Identify which cell holds the provided text, then report its [x, y] central coordinate. 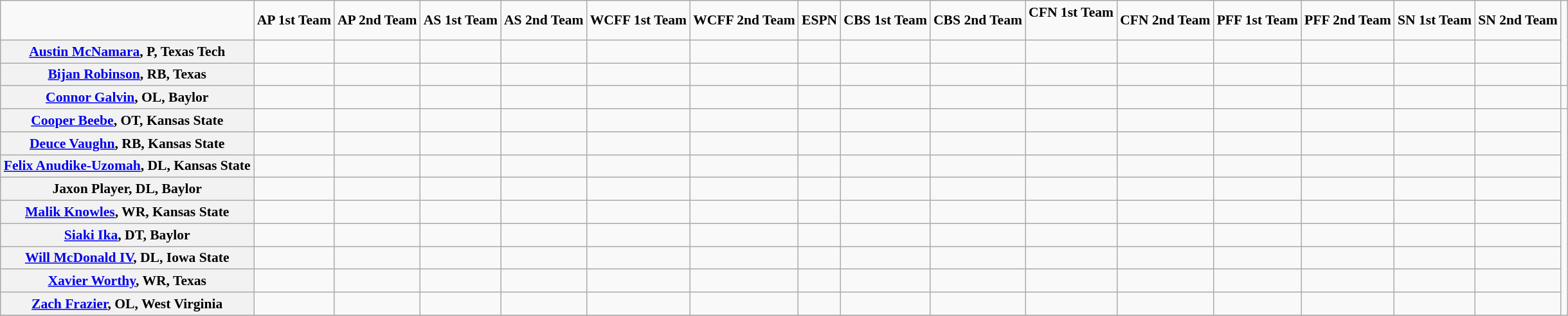
WCFF 2nd Team [744, 21]
Cooper Beebe, OT, Kansas State [127, 120]
PFF 1st Team [1257, 21]
SN 2nd Team [1518, 21]
ESPN [819, 21]
Jaxon Player, DL, Baylor [127, 189]
Malik Knowles, WR, Kansas State [127, 212]
Siaki Ika, DT, Baylor [127, 235]
AP 1st Team [294, 21]
Felix Anudike-Uzomah, DL, Kansas State [127, 166]
Will McDonald IV, DL, Iowa State [127, 258]
AP 2nd Team [377, 21]
Deuce Vaughn, RB, Kansas State [127, 144]
CBS 1st Team [885, 21]
CFN 1st Team [1071, 21]
AS 2nd Team [544, 21]
Xavier Worthy, WR, Texas [127, 281]
WCFF 1st Team [638, 21]
Connor Galvin, OL, Baylor [127, 98]
PFF 2nd Team [1347, 21]
Bijan Robinson, RB, Texas [127, 75]
CBS 2nd Team [978, 21]
CFN 2nd Team [1165, 21]
AS 1st Team [460, 21]
Zach Frazier, OL, West Virginia [127, 304]
SN 1st Team [1435, 21]
Austin McNamara, P, Texas Tech [127, 51]
